For the text-containing cell, return its midpoint in [X, Y] coordinate format. 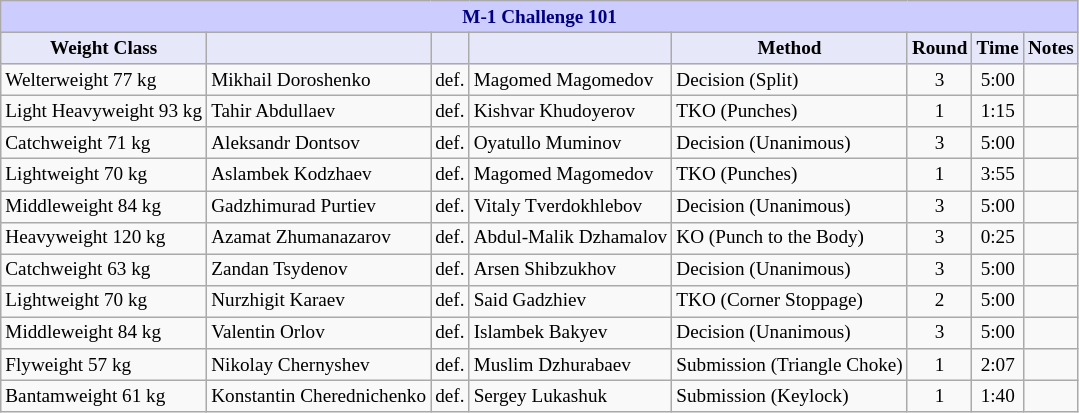
Decision (Split) [790, 80]
Muslim Dzhurabaev [570, 365]
Submission (Triangle Choke) [790, 365]
Aleksandr Dontsov [319, 143]
Gadzhimurad Purtiev [319, 206]
Light Heavyweight 93 kg [104, 111]
1:15 [998, 111]
Bantamweight 61 kg [104, 396]
TKO (Corner Stoppage) [790, 301]
Islambek Bakyev [570, 333]
Catchweight 71 kg [104, 143]
1:40 [998, 396]
Konstantin Cherednichenko [319, 396]
Submission (Keylock) [790, 396]
Said Gadzhiev [570, 301]
Nurzhigit Karaev [319, 301]
M-1 Challenge 101 [540, 17]
Tahir Abdullaev [319, 111]
Nikolay Chernyshev [319, 365]
Round [940, 48]
KO (Punch to the Body) [790, 238]
Catchweight 63 kg [104, 270]
Sergey Lukashuk [570, 396]
Mikhail Doroshenko [319, 80]
Vitaly Tverdokhlebov [570, 206]
Heavyweight 120 kg [104, 238]
Kishvar Khudoyerov [570, 111]
Weight Class [104, 48]
Valentin Orlov [319, 333]
Time [998, 48]
Oyatullo Muminov [570, 143]
Aslambek Kodzhaev [319, 175]
Method [790, 48]
Arsen Shibzukhov [570, 270]
Zandan Tsydenov [319, 270]
2 [940, 301]
3:55 [998, 175]
0:25 [998, 238]
Flyweight 57 kg [104, 365]
Notes [1050, 48]
Abdul-Malik Dzhamalov [570, 238]
Welterweight 77 kg [104, 80]
Azamat Zhumanazarov [319, 238]
2:07 [998, 365]
